Identify which cell holds the provided text, then report its [x, y] central coordinate. 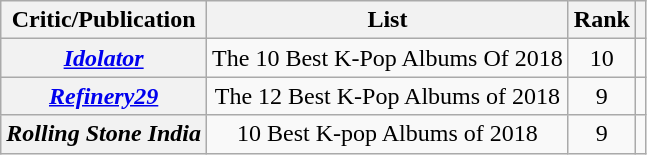
List [388, 20]
The 12 Best K-Pop Albums of 2018 [388, 96]
Idolator [104, 58]
10 Best K-pop Albums of 2018 [388, 134]
10 [602, 58]
Refinery29 [104, 96]
The 10 Best K-Pop Albums Of 2018 [388, 58]
Critic/Publication [104, 20]
Rank [602, 20]
Rolling Stone India [104, 134]
